Identify which cell holds the provided text, then report its (x, y) central coordinate. 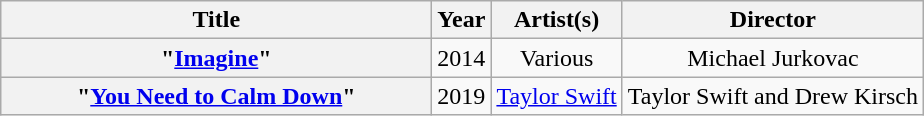
Taylor Swift (556, 96)
2019 (462, 96)
Year (462, 20)
Title (216, 20)
Artist(s) (556, 20)
"Imagine" (216, 58)
Michael Jurkovac (772, 58)
Taylor Swift and Drew Kirsch (772, 96)
"You Need to Calm Down" (216, 96)
Director (772, 20)
Various (556, 58)
2014 (462, 58)
